Capture the cell that displays the provided text and extract its [x, y] central coordinate. 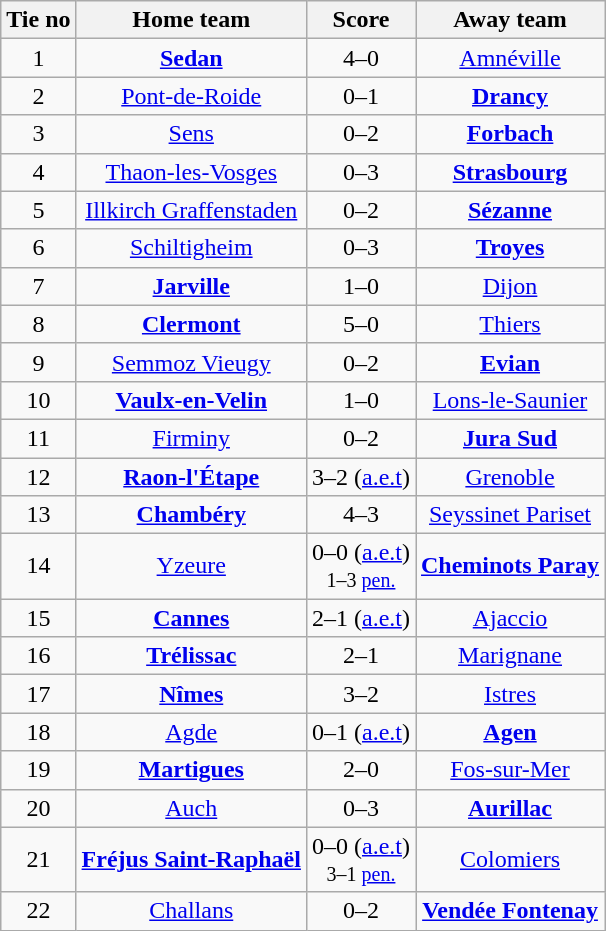
10 [38, 400]
Evian [510, 362]
3 [38, 134]
4 [38, 172]
Thaon-les-Vosges [191, 172]
Score [360, 20]
Sézanne [510, 210]
Jura Sud [510, 438]
Cannes [191, 618]
2–0 [360, 770]
Agen [510, 732]
Challans [191, 911]
Jarville [191, 286]
Trélissac [191, 656]
Vaulx-en-Velin [191, 400]
Thiers [510, 324]
14 [38, 566]
Aurillac [510, 808]
Illkirch Graffenstaden [191, 210]
Pont-de-Roide [191, 96]
0–0 (a.e.t)3–1 pen. [360, 860]
Semmoz Vieugy [191, 362]
Auch [191, 808]
2–1 (a.e.t) [360, 618]
0–0 (a.e.t)1–3 pen. [360, 566]
Grenoble [510, 477]
Colomiers [510, 860]
3–2 (a.e.t) [360, 477]
0–1 (a.e.t) [360, 732]
Home team [191, 20]
Troyes [510, 248]
11 [38, 438]
Raon-l'Étape [191, 477]
Martigues [191, 770]
Chambéry [191, 515]
Seyssinet Pariset [510, 515]
Lons-le-Saunier [510, 400]
Tie no [38, 20]
20 [38, 808]
7 [38, 286]
Ajaccio [510, 618]
2 [38, 96]
12 [38, 477]
Vendée Fontenay [510, 911]
Schiltigheim [191, 248]
Sens [191, 134]
17 [38, 694]
Fos-sur-Mer [510, 770]
19 [38, 770]
22 [38, 911]
Amnéville [510, 58]
16 [38, 656]
Drancy [510, 96]
5 [38, 210]
1 [38, 58]
Away team [510, 20]
Firminy [191, 438]
Forbach [510, 134]
Dijon [510, 286]
15 [38, 618]
Cheminots Paray [510, 566]
Marignane [510, 656]
Yzeure [191, 566]
3–2 [360, 694]
Strasbourg [510, 172]
4–3 [360, 515]
18 [38, 732]
Istres [510, 694]
Nîmes [191, 694]
5–0 [360, 324]
8 [38, 324]
21 [38, 860]
0–1 [360, 96]
13 [38, 515]
Clermont [191, 324]
9 [38, 362]
2–1 [360, 656]
Agde [191, 732]
Sedan [191, 58]
6 [38, 248]
Fréjus Saint-Raphaël [191, 860]
4–0 [360, 58]
